Return the (X, Y) coordinate for the center point of the cell that contains the specified text.  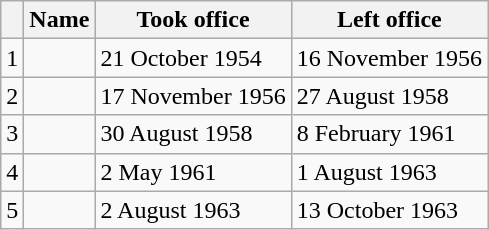
4 (12, 172)
17 November 1956 (193, 96)
Left office (389, 20)
8 February 1961 (389, 134)
30 August 1958 (193, 134)
1 August 1963 (389, 172)
2 May 1961 (193, 172)
2 (12, 96)
16 November 1956 (389, 58)
27 August 1958 (389, 96)
Name (60, 20)
1 (12, 58)
13 October 1963 (389, 210)
5 (12, 210)
2 August 1963 (193, 210)
Took office (193, 20)
21 October 1954 (193, 58)
3 (12, 134)
